Capture the cell that displays the provided text and extract its (x, y) central coordinate. 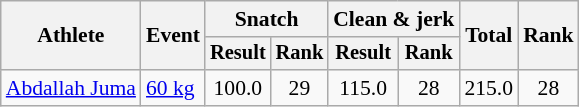
Snatch (266, 19)
29 (300, 88)
215.0 (488, 88)
Clean & jerk (394, 19)
115.0 (363, 88)
Abdallah Juma (71, 88)
100.0 (238, 88)
Total (488, 36)
Event (173, 36)
60 kg (173, 88)
Athlete (71, 36)
